Locate the cell with the specified text and output its [X, Y] center coordinate. 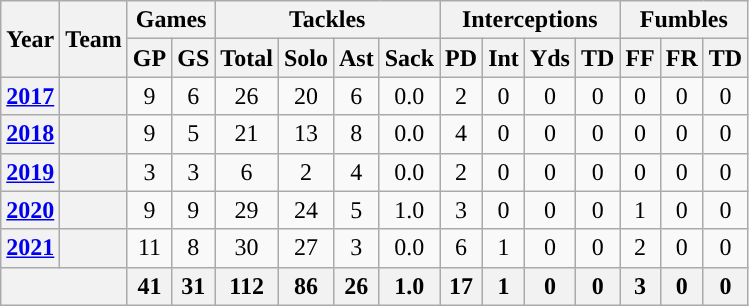
PD [462, 58]
GS [194, 58]
29 [247, 210]
17 [462, 286]
27 [306, 248]
2019 [30, 172]
30 [247, 248]
2021 [30, 248]
Sack [409, 58]
Team [94, 39]
Ast [356, 58]
20 [306, 96]
2020 [30, 210]
Year [30, 39]
Yds [550, 58]
Int [504, 58]
31 [194, 286]
FR [682, 58]
Games [170, 20]
112 [247, 286]
21 [247, 134]
GP [149, 58]
24 [306, 210]
Total [247, 58]
2017 [30, 96]
Fumbles [684, 20]
11 [149, 248]
Solo [306, 58]
FF [640, 58]
Interceptions [530, 20]
13 [306, 134]
Tackles [328, 20]
41 [149, 286]
2018 [30, 134]
86 [306, 286]
